Identify which cell holds the provided text, then report its (x, y) central coordinate. 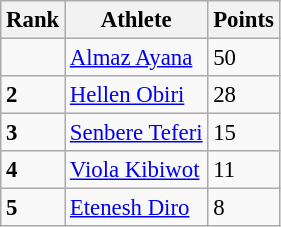
8 (244, 208)
Almaz Ayana (136, 58)
Etenesh Diro (136, 208)
4 (33, 170)
2 (33, 95)
3 (33, 133)
Viola Kibiwot (136, 170)
50 (244, 58)
5 (33, 208)
Senbere Teferi (136, 133)
Athlete (136, 20)
11 (244, 170)
Hellen Obiri (136, 95)
28 (244, 95)
15 (244, 133)
Rank (33, 20)
Points (244, 20)
